Provide the (x, y) coordinate of the cell's center where the given text is located.  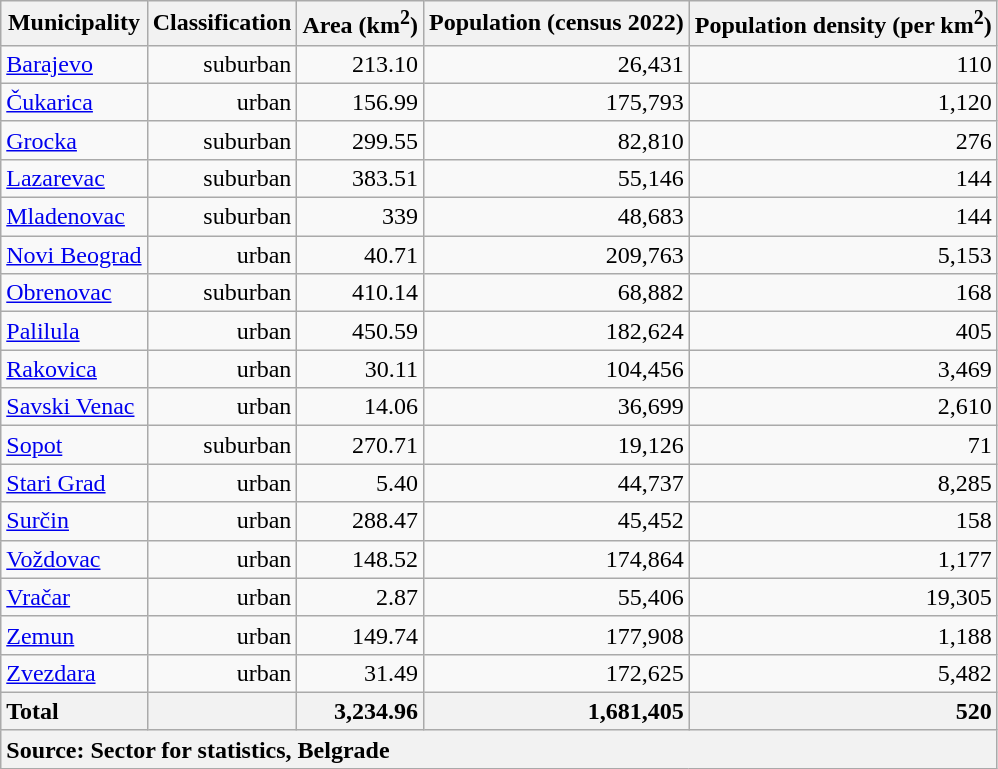
Zemun (74, 635)
Čukarica (74, 102)
Vračar (74, 597)
158 (843, 521)
148.52 (360, 559)
1,177 (843, 559)
19,126 (556, 445)
Barajevo (74, 64)
175,793 (556, 102)
30.11 (360, 369)
104,456 (556, 369)
2,610 (843, 407)
Savski Venac (74, 407)
3,469 (843, 369)
82,810 (556, 140)
48,683 (556, 217)
55,146 (556, 178)
Mladenovac (74, 217)
5,153 (843, 255)
1,188 (843, 635)
Population (census 2022) (556, 24)
Rakovica (74, 369)
Novi Beograd (74, 255)
Sopot (74, 445)
339 (360, 217)
172,625 (556, 673)
156.99 (360, 102)
14.06 (360, 407)
Total (74, 711)
209,763 (556, 255)
270.71 (360, 445)
Classification (222, 24)
Lazarevac (74, 178)
Area (km2) (360, 24)
Stari Grad (74, 483)
Obrenovac (74, 293)
5.40 (360, 483)
168 (843, 293)
Population density (per km2) (843, 24)
55,406 (556, 597)
Grocka (74, 140)
Surčin (74, 521)
2.87 (360, 597)
177,908 (556, 635)
110 (843, 64)
40.71 (360, 255)
8,285 (843, 483)
19,305 (843, 597)
383.51 (360, 178)
520 (843, 711)
Voždovac (74, 559)
36,699 (556, 407)
Zvezdara (74, 673)
44,737 (556, 483)
1,681,405 (556, 711)
299.55 (360, 140)
288.47 (360, 521)
1,120 (843, 102)
31.49 (360, 673)
26,431 (556, 64)
405 (843, 331)
5,482 (843, 673)
45,452 (556, 521)
71 (843, 445)
182,624 (556, 331)
450.59 (360, 331)
Municipality (74, 24)
276 (843, 140)
410.14 (360, 293)
3,234.96 (360, 711)
68,882 (556, 293)
149.74 (360, 635)
Palilula (74, 331)
213.10 (360, 64)
174,864 (556, 559)
Source: Sector for statistics, Belgrade (499, 749)
